Return the [x, y] coordinate for the center point of the cell that contains the specified text.  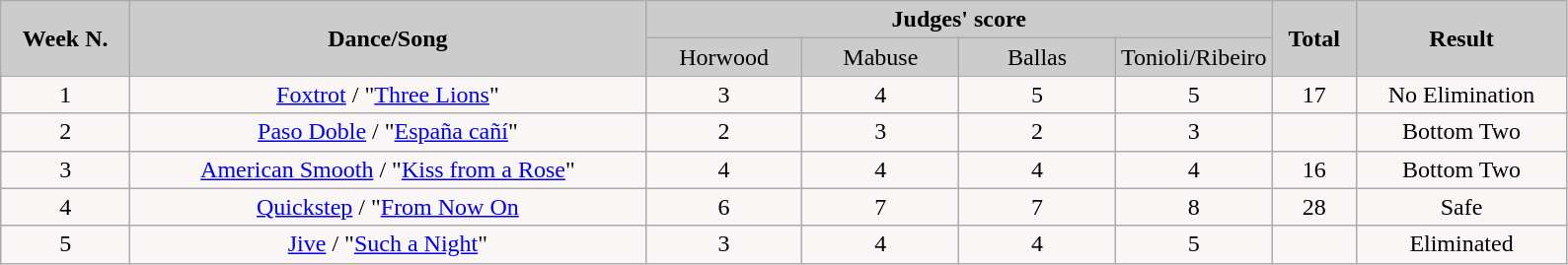
Week N. [65, 38]
Ballas [1038, 57]
Dance/Song [389, 38]
Result [1461, 38]
28 [1314, 207]
Paso Doble / "España cañí" [389, 132]
16 [1314, 169]
17 [1314, 95]
Total [1314, 38]
Horwood [724, 57]
8 [1194, 207]
Safe [1461, 207]
American Smooth / "Kiss from a Rose" [389, 169]
Judges' score [959, 20]
1 [65, 95]
No Elimination [1461, 95]
Mabuse [880, 57]
Foxtrot / "Three Lions" [389, 95]
Jive / "Such a Night" [389, 244]
Eliminated [1461, 244]
6 [724, 207]
Quickstep / "From Now On [389, 207]
Tonioli/Ribeiro [1194, 57]
